Extract the (x, y) coordinate from the center of the cell holding the provided text.  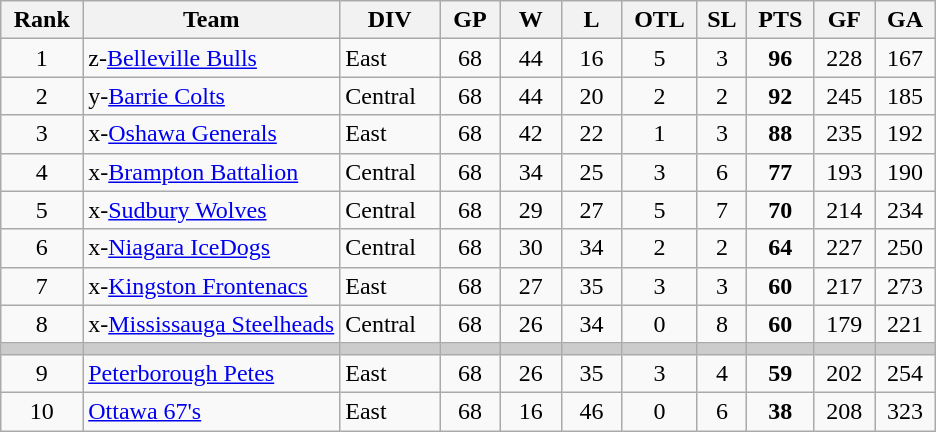
70 (780, 210)
25 (592, 172)
92 (780, 96)
GF (844, 20)
64 (780, 248)
179 (844, 324)
227 (844, 248)
254 (906, 373)
88 (780, 134)
46 (592, 411)
L (592, 20)
x-Kingston Frontenacs (212, 286)
SL (722, 20)
30 (530, 248)
234 (906, 210)
GA (906, 20)
z-Belleville Bulls (212, 58)
GP (470, 20)
Peterborough Petes (212, 373)
245 (844, 96)
38 (780, 411)
Rank (42, 20)
217 (844, 286)
PTS (780, 20)
250 (906, 248)
Team (212, 20)
185 (906, 96)
235 (844, 134)
20 (592, 96)
228 (844, 58)
W (530, 20)
OTL (660, 20)
42 (530, 134)
x-Oshawa Generals (212, 134)
323 (906, 411)
192 (906, 134)
x-Mississauga Steelheads (212, 324)
22 (592, 134)
x-Niagara IceDogs (212, 248)
Ottawa 67's (212, 411)
77 (780, 172)
DIV (390, 20)
190 (906, 172)
9 (42, 373)
x-Sudbury Wolves (212, 210)
10 (42, 411)
167 (906, 58)
221 (906, 324)
96 (780, 58)
193 (844, 172)
y-Barrie Colts (212, 96)
273 (906, 286)
29 (530, 210)
214 (844, 210)
208 (844, 411)
x-Brampton Battalion (212, 172)
202 (844, 373)
59 (780, 373)
